Identify which cell holds the provided text, then report its (X, Y) central coordinate. 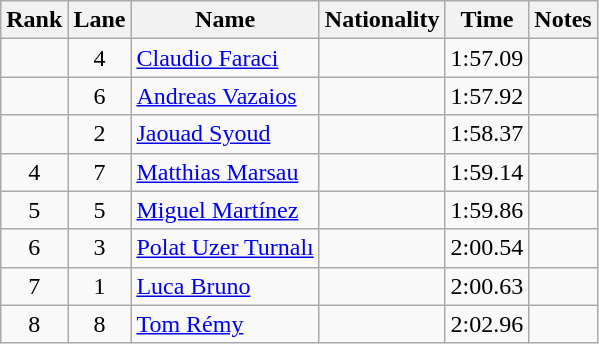
1:57.92 (487, 96)
1:59.86 (487, 210)
1 (100, 286)
Nationality (382, 20)
2:00.54 (487, 248)
Andreas Vazaios (225, 96)
Matthias Marsau (225, 172)
1:57.09 (487, 58)
Notes (563, 20)
Rank (34, 20)
Time (487, 20)
Miguel Martínez (225, 210)
Claudio Faraci (225, 58)
Lane (100, 20)
Tom Rémy (225, 324)
2:02.96 (487, 324)
Polat Uzer Turnalı (225, 248)
Luca Bruno (225, 286)
2 (100, 134)
Name (225, 20)
1:58.37 (487, 134)
1:59.14 (487, 172)
Jaouad Syoud (225, 134)
2:00.63 (487, 286)
3 (100, 248)
